For the text-containing cell, return its midpoint in [x, y] coordinate format. 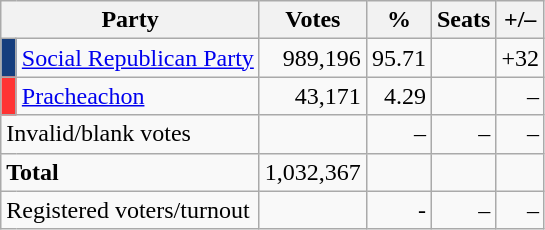
Total [130, 172]
Party [130, 20]
+32 [520, 58]
Seats [463, 20]
- [398, 210]
% [398, 20]
4.29 [398, 96]
989,196 [312, 58]
43,171 [312, 96]
Pracheachon [138, 96]
+/– [520, 20]
Social Republican Party [138, 58]
1,032,367 [312, 172]
Registered voters/turnout [130, 210]
Invalid/blank votes [130, 134]
95.71 [398, 58]
Votes [312, 20]
